For the text-containing cell, return its midpoint in [X, Y] coordinate format. 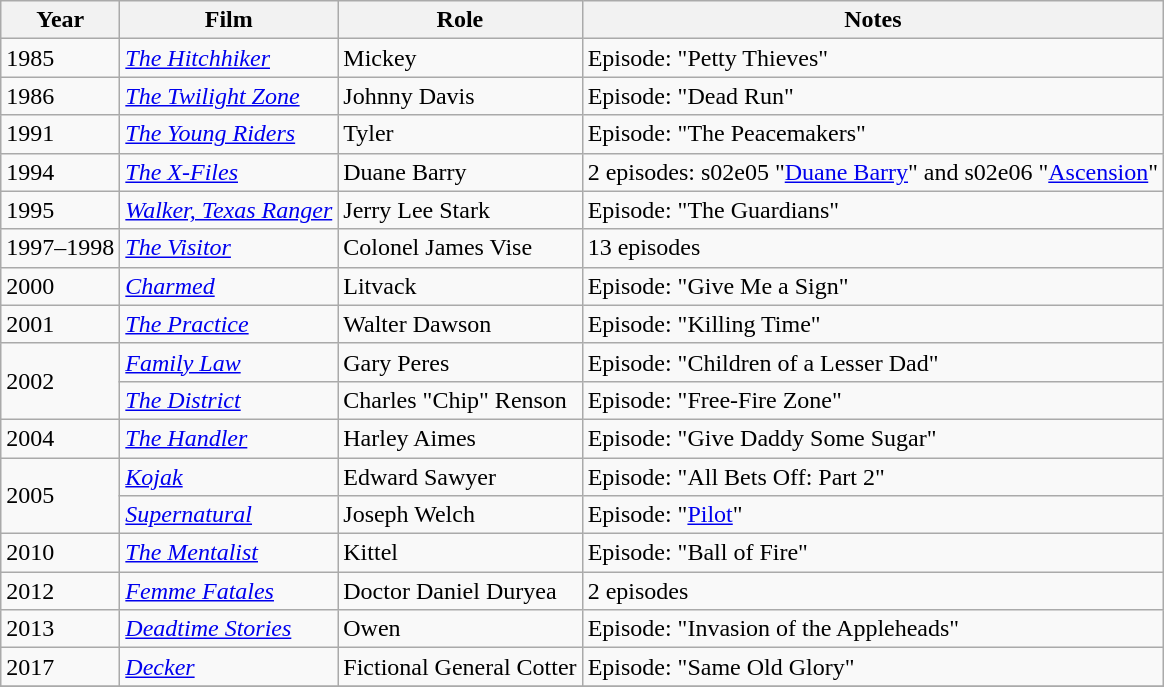
2004 [60, 438]
Joseph Welch [460, 515]
Episode: "The Peacemakers" [872, 134]
Episode: "Same Old Glory" [872, 667]
1991 [60, 134]
Episode: "Free-Fire Zone" [872, 400]
1997–1998 [60, 248]
Femme Fatales [229, 591]
Gary Peres [460, 362]
Duane Barry [460, 172]
Supernatural [229, 515]
1986 [60, 96]
Episode: "Pilot" [872, 515]
Kojak [229, 477]
2013 [60, 629]
The X-Files [229, 172]
Episode: "Invasion of the Appleheads" [872, 629]
Tyler [460, 134]
Episode: "Killing Time" [872, 324]
The Practice [229, 324]
Family Law [229, 362]
The Handler [229, 438]
Jerry Lee Stark [460, 210]
1985 [60, 58]
2 episodes: s02e05 "Duane Barry" and s02e06 "Ascension" [872, 172]
2001 [60, 324]
Fictional General Cotter [460, 667]
The Visitor [229, 248]
1995 [60, 210]
Decker [229, 667]
Episode: "Petty Thieves" [872, 58]
The Mentalist [229, 553]
Walter Dawson [460, 324]
Role [460, 20]
Colonel James Vise [460, 248]
Film [229, 20]
2012 [60, 591]
Deadtime Stories [229, 629]
13 episodes [872, 248]
Episode: "Give Me a Sign" [872, 286]
Litvack [460, 286]
Episode: "The Guardians" [872, 210]
Doctor Daniel Duryea [460, 591]
Mickey [460, 58]
Year [60, 20]
2 episodes [872, 591]
2002 [60, 381]
Episode: "Dead Run" [872, 96]
2005 [60, 496]
1994 [60, 172]
Johnny Davis [460, 96]
2000 [60, 286]
Charmed [229, 286]
The Hitchhiker [229, 58]
Episode: "Give Daddy Some Sugar" [872, 438]
Episode: "Children of a Lesser Dad" [872, 362]
Notes [872, 20]
2010 [60, 553]
Edward Sawyer [460, 477]
The Twilight Zone [229, 96]
The Young Riders [229, 134]
2017 [60, 667]
Episode: "Ball of Fire" [872, 553]
Episode: "All Bets Off: Part 2" [872, 477]
Charles "Chip" Renson [460, 400]
Walker, Texas Ranger [229, 210]
The District [229, 400]
Harley Aimes [460, 438]
Owen [460, 629]
Kittel [460, 553]
